Detect which cell encompasses the target text, then output its (x, y) center coordinate. 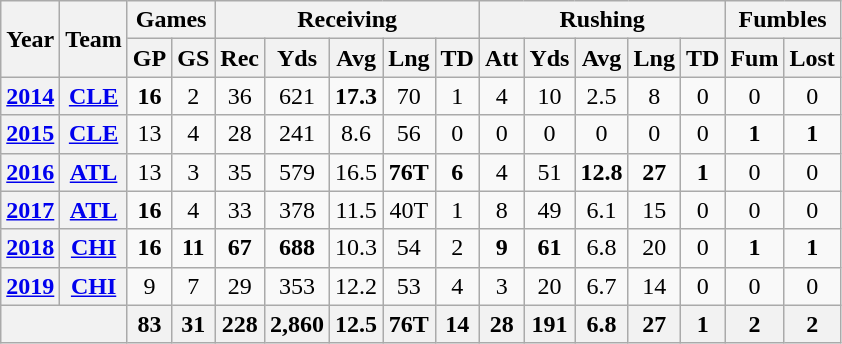
Fum (754, 58)
Year (30, 39)
2019 (30, 286)
6.7 (602, 286)
Team (94, 39)
12.2 (356, 286)
GS (194, 58)
35 (240, 172)
Receiving (348, 20)
31 (194, 324)
12.8 (602, 172)
2016 (30, 172)
Fumbles (782, 20)
Att (501, 58)
2018 (30, 248)
6 (457, 172)
353 (298, 286)
688 (298, 248)
10 (550, 96)
7 (194, 286)
61 (550, 248)
378 (298, 210)
11.5 (356, 210)
33 (240, 210)
2017 (30, 210)
579 (298, 172)
Rushing (602, 20)
40T (409, 210)
70 (409, 96)
36 (240, 96)
228 (240, 324)
56 (409, 134)
54 (409, 248)
49 (550, 210)
Games (170, 20)
Lost (812, 58)
29 (240, 286)
51 (550, 172)
11 (194, 248)
16.5 (356, 172)
Rec (240, 58)
17.3 (356, 96)
2,860 (298, 324)
2014 (30, 96)
8.6 (356, 134)
621 (298, 96)
10.3 (356, 248)
191 (550, 324)
67 (240, 248)
15 (654, 210)
12.5 (356, 324)
241 (298, 134)
2015 (30, 134)
6.1 (602, 210)
53 (409, 286)
2.5 (602, 96)
GP (149, 58)
83 (149, 324)
